Locate the cell with the specified text and output its (X, Y) center coordinate. 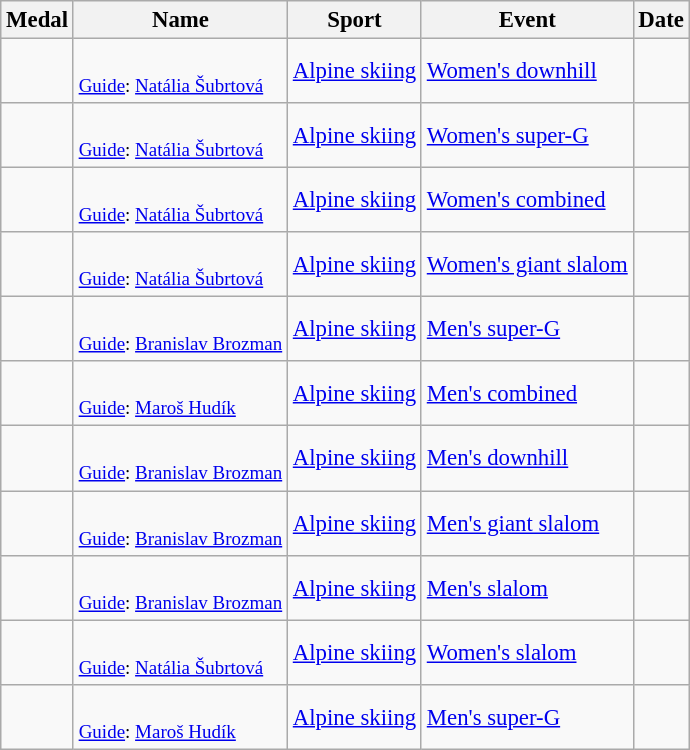
Women's downhill (527, 72)
Women's combined (527, 200)
Medal (38, 20)
Men's combined (527, 394)
Men's downhill (527, 458)
Women's slalom (527, 652)
Women's giant slalom (527, 264)
Sport (354, 20)
Date (661, 20)
Name (180, 20)
Men's slalom (527, 588)
Women's super-G (527, 136)
Event (527, 20)
Men's giant slalom (527, 524)
